Capture the cell that displays the provided text and extract its [X, Y] central coordinate. 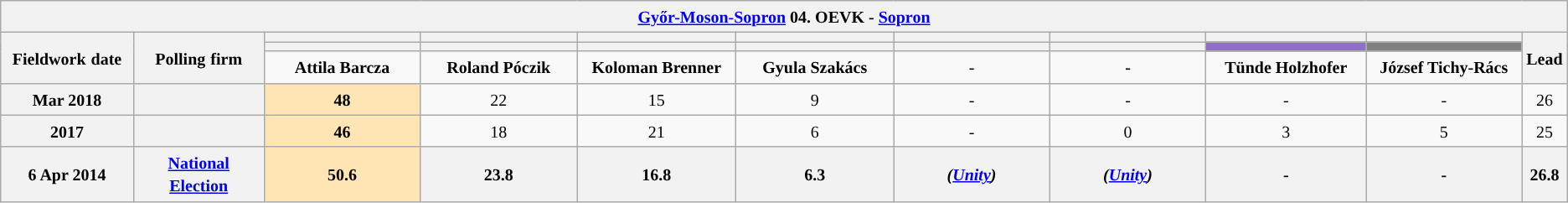
Polling firm [199, 58]
9 [815, 99]
21 [657, 131]
6.3 [815, 174]
6 Apr 2014 [67, 174]
Mar 2018 [67, 99]
Attila Barcza [342, 67]
National Election [199, 174]
Gyula Szakács [815, 67]
50.6 [342, 174]
József Tichy-Rács [1444, 67]
23.8 [499, 174]
18 [499, 131]
15 [657, 99]
25 [1545, 131]
3 [1287, 131]
46 [342, 131]
0 [1127, 131]
5 [1444, 131]
Lead [1545, 58]
Fieldwork date [67, 58]
Koloman Brenner [657, 67]
48 [342, 99]
26 [1545, 99]
Győr-Moson-Sopron 04. OEVK - Sopron [784, 17]
Tünde Holzhofer [1287, 67]
6 [815, 131]
22 [499, 99]
2017 [67, 131]
16.8 [657, 174]
26.8 [1545, 174]
Roland Póczik [499, 67]
